Return the [x, y] coordinate for the center point of the cell that contains the specified text.  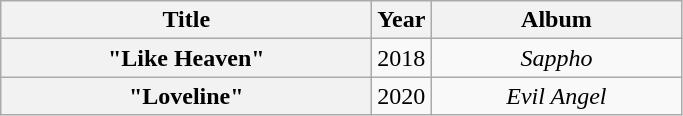
"Like Heaven" [186, 58]
2020 [402, 96]
Album [556, 20]
Evil Angel [556, 96]
"Loveline" [186, 96]
2018 [402, 58]
Year [402, 20]
Sappho [556, 58]
Title [186, 20]
